Pinpoint the cell where the given text exists, returning its (X, Y) midpoint coordinate. 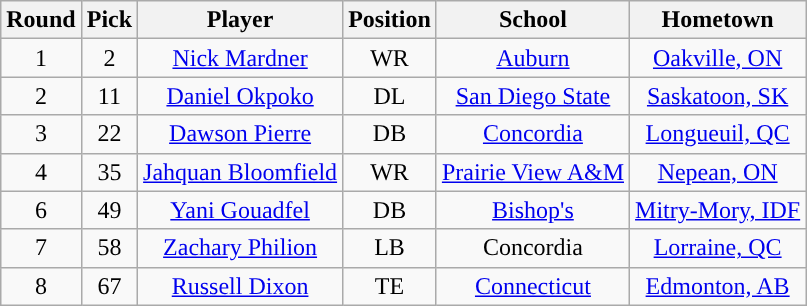
Hometown (718, 20)
San Diego State (532, 96)
Saskatoon, SK (718, 96)
Nepean, ON (718, 172)
Pick (109, 20)
Player (240, 20)
Prairie View A&M (532, 172)
Dawson Pierre (240, 134)
8 (41, 286)
22 (109, 134)
Russell Dixon (240, 286)
Bishop's (532, 210)
DL (390, 96)
4 (41, 172)
6 (41, 210)
3 (41, 134)
Edmonton, AB (718, 286)
Round (41, 20)
Oakville, ON (718, 58)
LB (390, 248)
Lorraine, QC (718, 248)
Jahquan Bloomfield (240, 172)
Zachary Philion (240, 248)
58 (109, 248)
35 (109, 172)
Longueuil, QC (718, 134)
TE (390, 286)
Daniel Okpoko (240, 96)
Connecticut (532, 286)
11 (109, 96)
School (532, 20)
Auburn (532, 58)
Mitry-Mory, IDF (718, 210)
49 (109, 210)
Nick Mardner (240, 58)
7 (41, 248)
Position (390, 20)
1 (41, 58)
67 (109, 286)
Yani Gouadfel (240, 210)
